Extract the [X, Y] coordinate from the center of the cell holding the provided text.  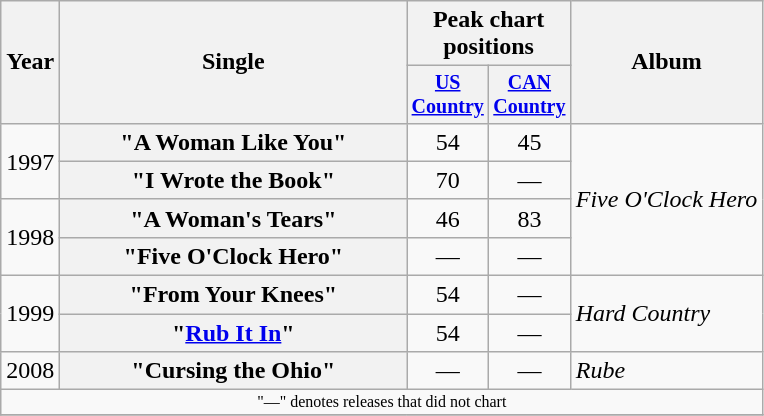
"—" denotes releases that did not chart [382, 402]
83 [530, 218]
46 [448, 218]
"I Wrote the Book" [234, 180]
US Country [448, 94]
"Five O'Clock Hero" [234, 256]
Single [234, 62]
Album [666, 62]
CAN Country [530, 94]
"From Your Knees" [234, 295]
2008 [30, 371]
1999 [30, 314]
45 [530, 142]
Rube [666, 371]
"Rub It In" [234, 333]
"A Woman Like You" [234, 142]
Peak chartpositions [488, 34]
1998 [30, 237]
70 [448, 180]
1997 [30, 161]
Year [30, 62]
"A Woman's Tears" [234, 218]
"Cursing the Ohio" [234, 371]
Five O'Clock Hero [666, 199]
Hard Country [666, 314]
